Output the [X, Y] coordinate of the center of the cell containing the given text.  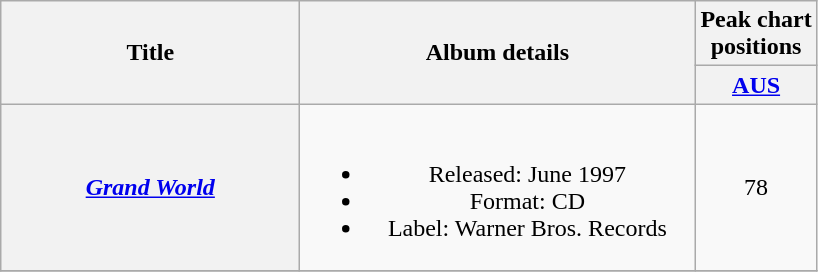
Title [150, 52]
Peak chartpositions [756, 34]
AUS [756, 85]
78 [756, 188]
Album details [498, 52]
Grand World [150, 188]
Released: June 1997Format: CDLabel: Warner Bros. Records [498, 188]
